Locate the cell with the specified text and output its (X, Y) center coordinate. 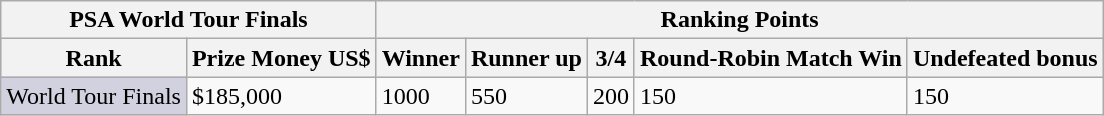
Runner up (526, 58)
550 (526, 96)
PSA World Tour Finals (188, 20)
Winner (420, 58)
200 (610, 96)
Ranking Points (740, 20)
$185,000 (281, 96)
Rank (94, 58)
Prize Money US$ (281, 58)
3/4 (610, 58)
World Tour Finals (94, 96)
Round-Robin Match Win (770, 58)
Undefeated bonus (1005, 58)
1000 (420, 96)
